Return [X, Y] of the center of cell containing provided text 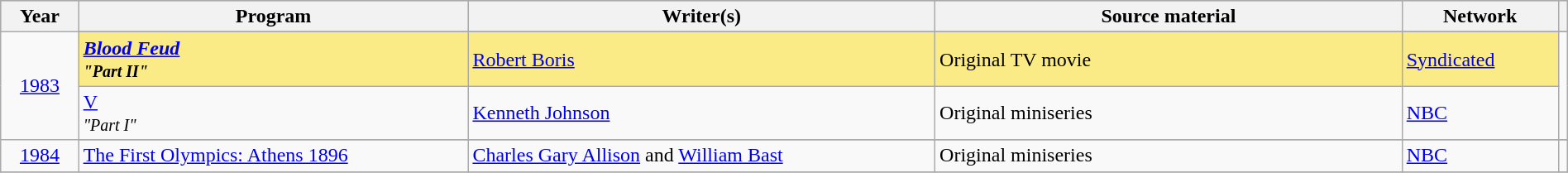
Year [40, 17]
1984 [40, 156]
Kenneth Johnson [701, 113]
V"Part I" [273, 113]
Source material [1169, 17]
Original TV movie [1169, 60]
Syndicated [1480, 60]
Blood Feud"Part II" [273, 60]
1983 [40, 86]
Program [273, 17]
Robert Boris [701, 60]
Writer(s) [701, 17]
Charles Gary Allison and William Bast [701, 156]
Network [1480, 17]
The First Olympics: Athens 1896 [273, 156]
